Extract the (X, Y) coordinate from the center of the cell holding the provided text.  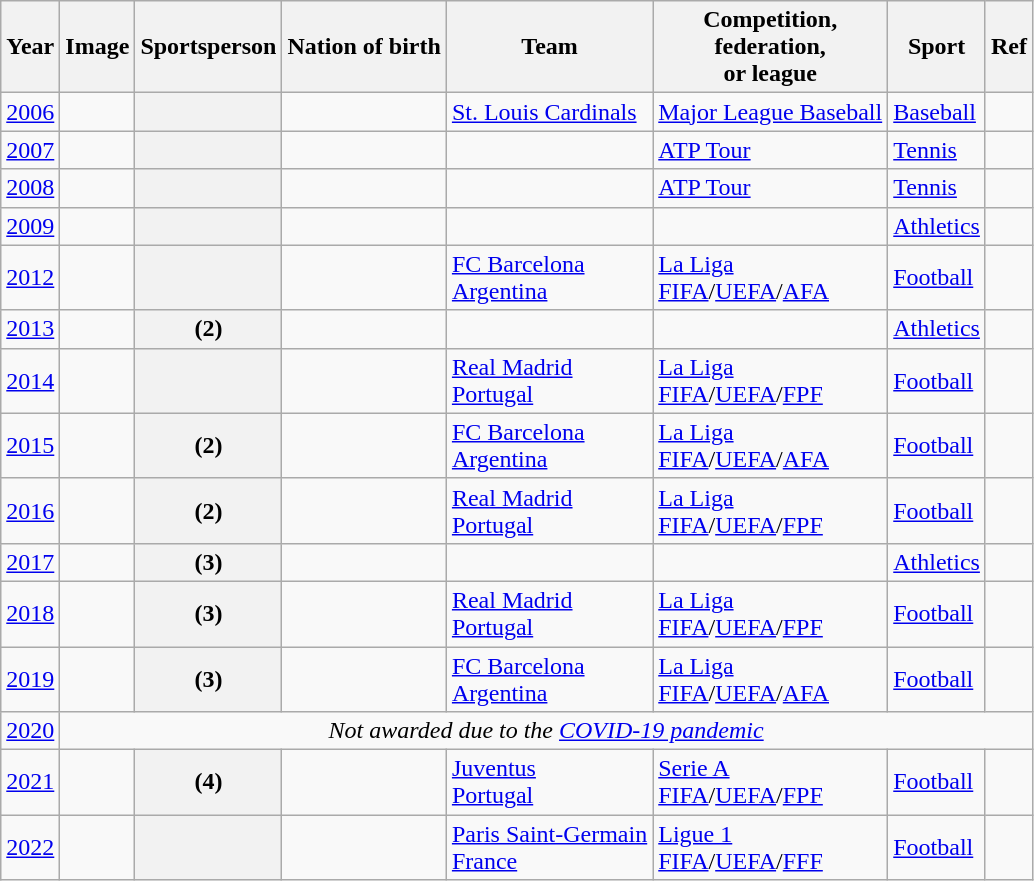
Team (549, 47)
2015 (30, 446)
Sportsperson (208, 47)
Nation of birth (364, 47)
2009 (30, 226)
Baseball (937, 112)
Serie AFIFA/UEFA/FPF (770, 782)
Major League Baseball (770, 112)
2013 (30, 329)
2017 (30, 562)
Image (98, 47)
2006 (30, 112)
Sport (937, 47)
2019 (30, 678)
2021 (30, 782)
2018 (30, 614)
2022 (30, 848)
Not awarded due to the COVID-19 pandemic (546, 731)
Paris Saint-GermainFrance (549, 848)
2014 (30, 380)
JuventusPortugal (549, 782)
Ligue 1FIFA/UEFA/FFF (770, 848)
2012 (30, 278)
Year (30, 47)
2008 (30, 188)
2016 (30, 510)
St. Louis Cardinals (549, 112)
(4) (208, 782)
Competition,federation,or league (770, 47)
Ref (1008, 47)
2007 (30, 150)
2020 (30, 731)
